Capture the cell that displays the provided text and extract its [X, Y] central coordinate. 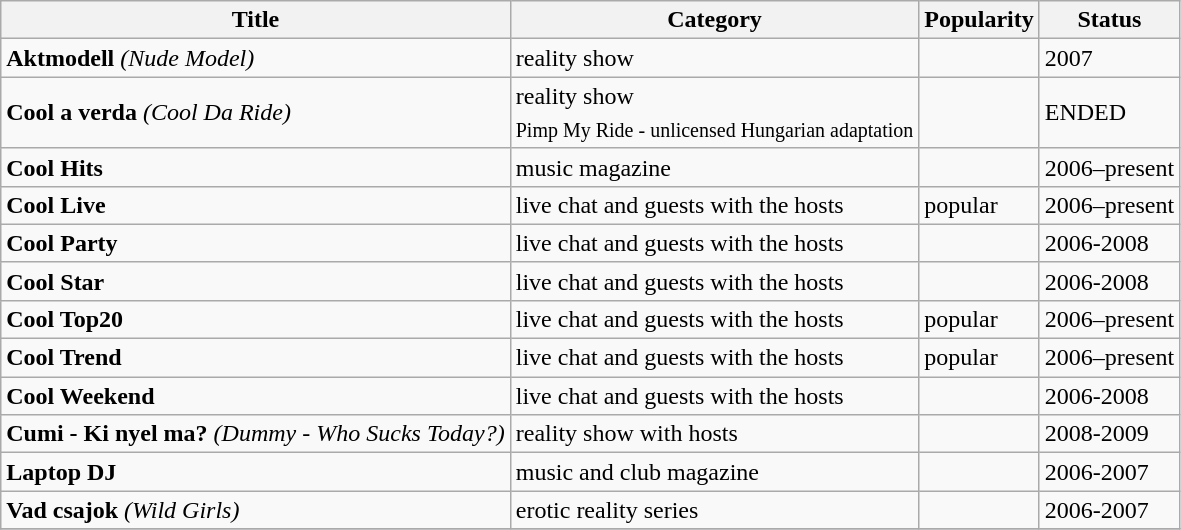
reality show with hosts [714, 434]
Vad csajok (Wild Girls) [256, 510]
Title [256, 20]
Status [1109, 20]
ENDED [1109, 112]
music magazine [714, 167]
reality showPimp My Ride - unlicensed Hungarian adaptation [714, 112]
Cool Party [256, 243]
Cool Top20 [256, 319]
Category [714, 20]
Cool Trend [256, 358]
Cumi - Ki nyel ma? (Dummy - Who Sucks Today?) [256, 434]
2007 [1109, 58]
Cool a verda (Cool Da Ride) [256, 112]
Cool Weekend [256, 396]
reality show [714, 58]
Cool Star [256, 281]
Cool Live [256, 205]
Popularity [979, 20]
Aktmodell (Nude Model) [256, 58]
Laptop DJ [256, 472]
music and club magazine [714, 472]
2008-2009 [1109, 434]
erotic reality series [714, 510]
Cool Hits [256, 167]
